For the text-containing cell, return its midpoint in [X, Y] coordinate format. 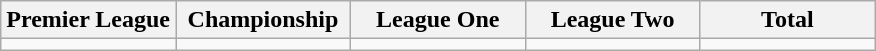
Total [788, 20]
League One [438, 20]
Premier League [88, 20]
Championship [264, 20]
League Two [612, 20]
